Detect which cell encompasses the target text, then output its (X, Y) center coordinate. 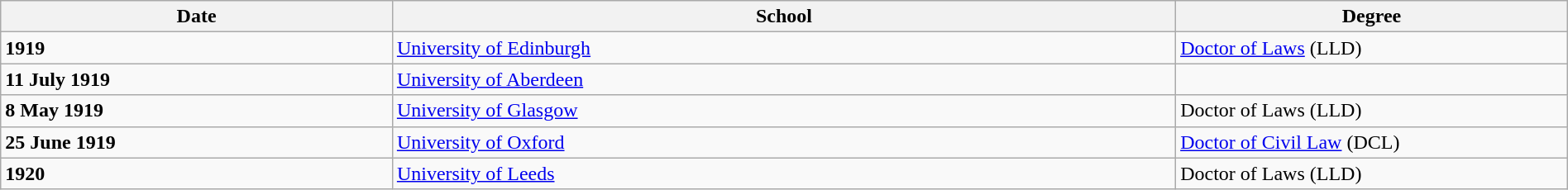
University of Oxford (784, 142)
1919 (197, 48)
1920 (197, 173)
8 May 1919 (197, 111)
Degree (1372, 17)
Doctor of Civil Law (DCL) (1372, 142)
University of Edinburgh (784, 48)
University of Leeds (784, 173)
Date (197, 17)
25 June 1919 (197, 142)
University of Aberdeen (784, 79)
University of Glasgow (784, 111)
11 July 1919 (197, 79)
School (784, 17)
